Pinpoint the cell where the given text exists, returning its [x, y] midpoint coordinate. 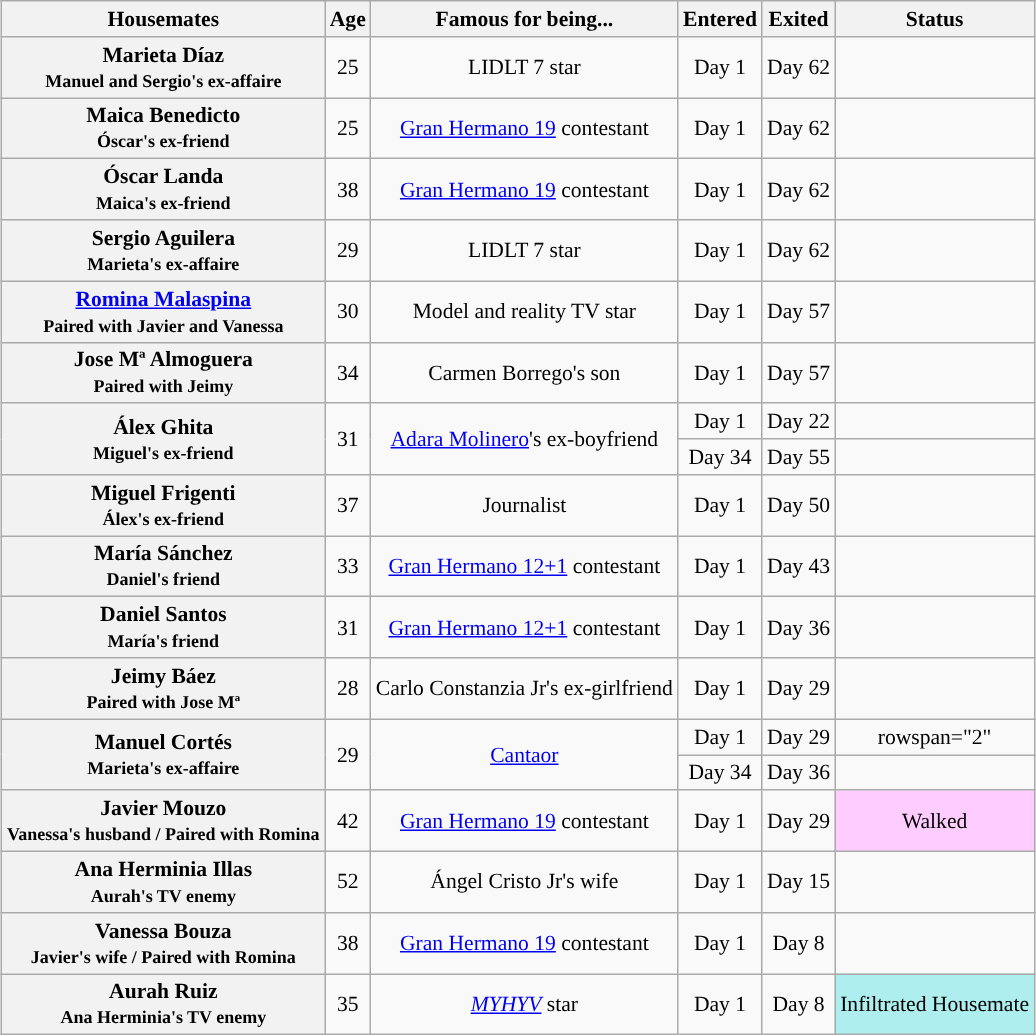
María SánchezDaniel's friend [164, 566]
Sergio AguileraMarieta's ex-affaire [164, 250]
Entered [720, 19]
Jeimy BáezPaired with Jose Mª [164, 688]
Housemates [164, 19]
Walked [934, 820]
28 [348, 688]
Adara Molinero's ex-boyfriend [524, 438]
Vanessa BouzaJavier's wife / Paired with Romina [164, 942]
Day 50 [798, 504]
Javier MouzoVanessa's husband / Paired with Romina [164, 820]
Famous for being... [524, 19]
Romina MalaspinaPaired with Javier and Vanessa [164, 312]
Óscar LandaMaica's ex-friend [164, 190]
42 [348, 820]
Carlo Constanzia Jr's ex-girlfriend [524, 688]
Maica BenedictoÓscar's ex-friend [164, 128]
Ángel Cristo Jr's wife [524, 882]
rowspan="2" [934, 737]
Day 15 [798, 882]
Exited [798, 19]
Miguel FrigentiÁlex's ex-friend [164, 504]
34 [348, 372]
Day 55 [798, 457]
Jose Mª AlmogueraPaired with Jeimy [164, 372]
Day 22 [798, 421]
Álex GhitaMiguel's ex-friend [164, 438]
Day 43 [798, 566]
30 [348, 312]
Journalist [524, 504]
Status [934, 19]
Marieta DíazManuel and Sergio's ex-affaire [164, 66]
33 [348, 566]
52 [348, 882]
Carmen Borrego's son [524, 372]
Model and reality TV star [524, 312]
MYHYV star [524, 1004]
Cantaor [524, 754]
37 [348, 504]
Daniel SantosMaría's friend [164, 628]
Ana Herminia IllasAurah's TV enemy [164, 882]
Aurah RuizAna Herminia's TV enemy [164, 1004]
Age [348, 19]
Manuel CortésMarieta's ex-affaire [164, 754]
Infiltrated Housemate [934, 1004]
35 [348, 1004]
